Locate the cell with the specified text and output its [X, Y] center coordinate. 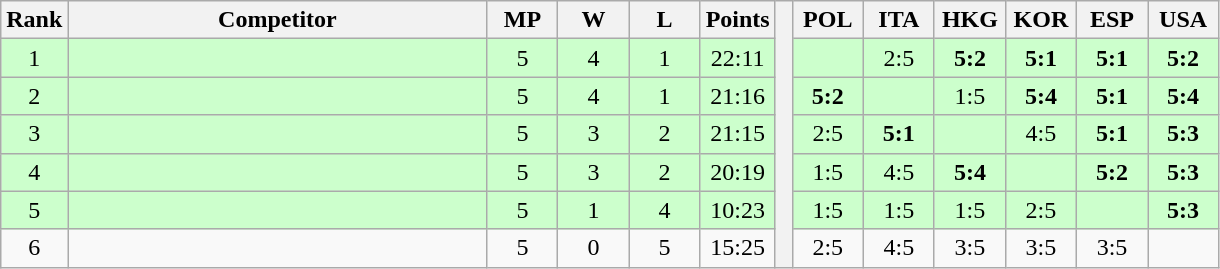
10:23 [738, 210]
Competitor [278, 20]
HKG [970, 20]
15:25 [738, 248]
21:15 [738, 134]
W [594, 20]
KOR [1040, 20]
Points [738, 20]
L [664, 20]
22:11 [738, 58]
6 [34, 248]
21:16 [738, 96]
MP [522, 20]
0 [594, 248]
20:19 [738, 172]
POL [828, 20]
ITA [898, 20]
ESP [1112, 20]
USA [1184, 20]
Rank [34, 20]
